Locate the cell with the specified text and output its (X, Y) center coordinate. 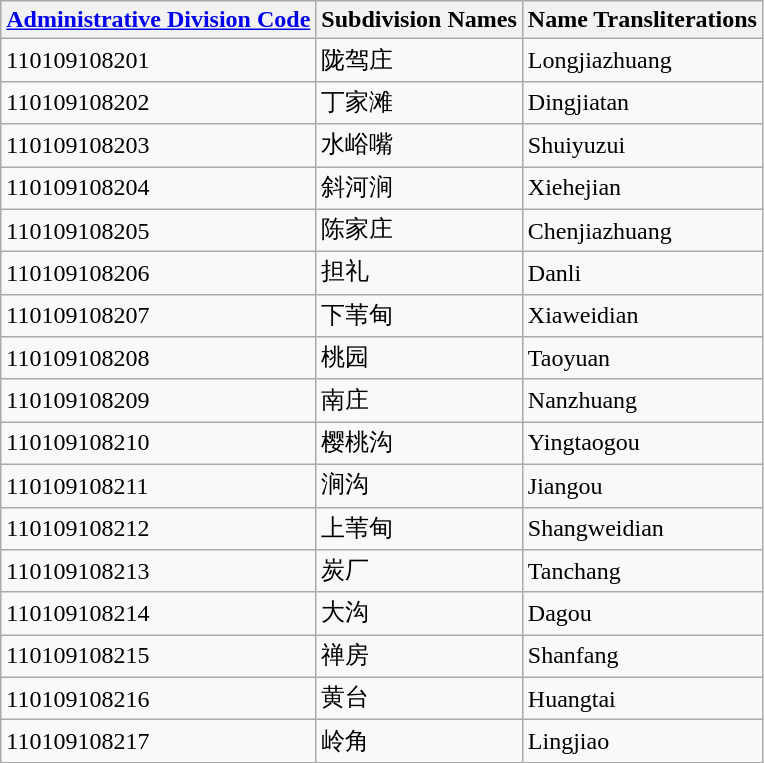
陇驾庄 (419, 60)
Xiehejian (642, 188)
涧沟 (419, 486)
110109108214 (158, 614)
樱桃沟 (419, 444)
110109108204 (158, 188)
黄台 (419, 698)
岭角 (419, 742)
110109108216 (158, 698)
110109108212 (158, 528)
110109108207 (158, 316)
110109108205 (158, 230)
Administrative Division Code (158, 20)
Lingjiao (642, 742)
Danli (642, 274)
Shanfang (642, 656)
110109108213 (158, 572)
110109108202 (158, 102)
Shuiyuzui (642, 146)
南庄 (419, 400)
110109108211 (158, 486)
Dagou (642, 614)
Chenjiazhuang (642, 230)
Tanchang (642, 572)
Taoyuan (642, 358)
Yingtaogou (642, 444)
110109108203 (158, 146)
110109108201 (158, 60)
下苇甸 (419, 316)
斜河涧 (419, 188)
上苇甸 (419, 528)
Subdivision Names (419, 20)
水峪嘴 (419, 146)
禅房 (419, 656)
丁家滩 (419, 102)
110109108209 (158, 400)
Dingjiatan (642, 102)
110109108208 (158, 358)
Shangweidian (642, 528)
大沟 (419, 614)
担礼 (419, 274)
110109108217 (158, 742)
Longjiazhuang (642, 60)
Xiaweidian (642, 316)
炭厂 (419, 572)
110109108215 (158, 656)
Huangtai (642, 698)
Nanzhuang (642, 400)
Name Transliterations (642, 20)
Jiangou (642, 486)
桃园 (419, 358)
110109108210 (158, 444)
110109108206 (158, 274)
陈家庄 (419, 230)
